Extract the (x, y) coordinate from the center of the cell holding the provided text.  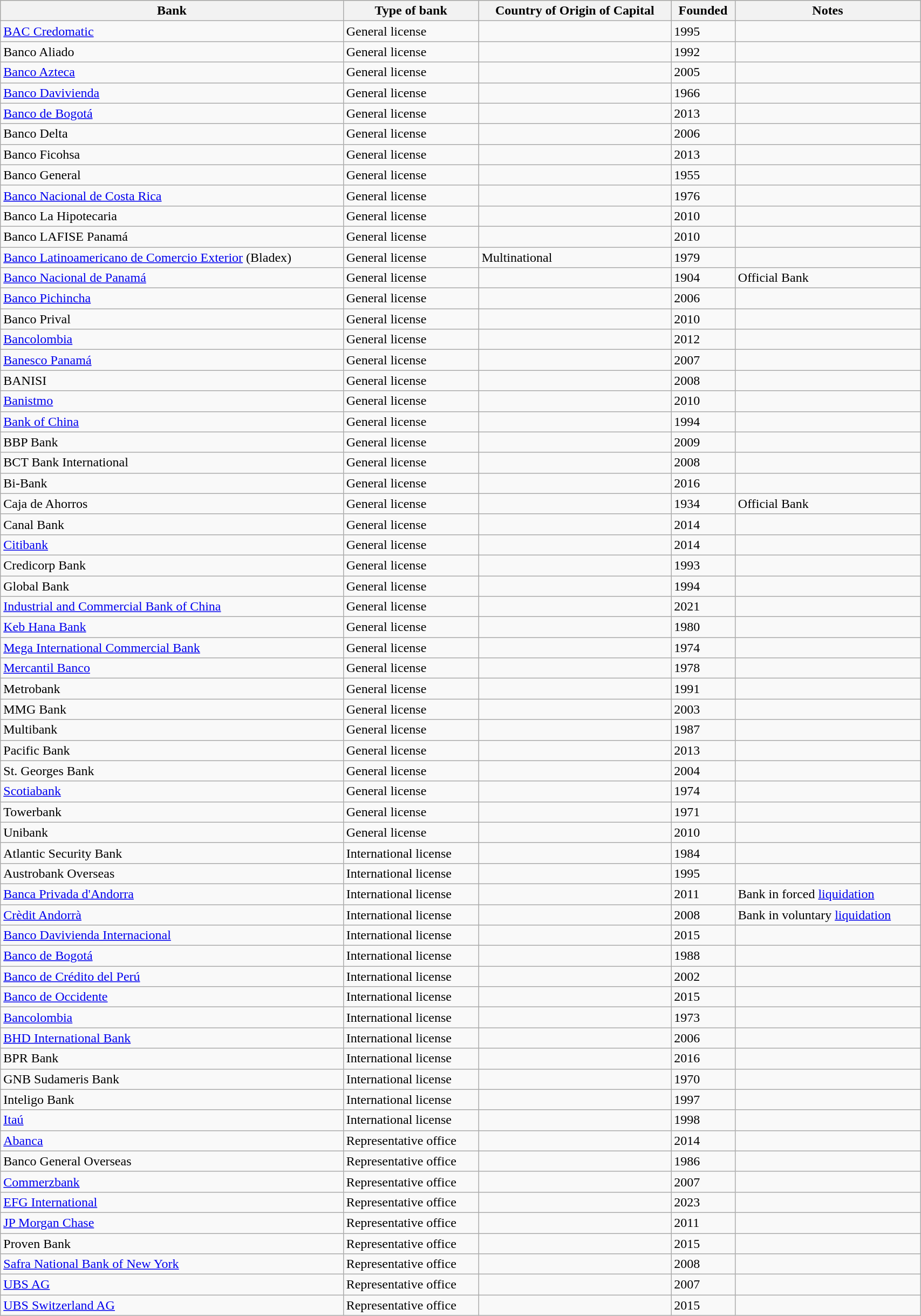
1988 (704, 956)
1987 (704, 730)
2005 (704, 72)
Type of bank (411, 11)
Banco Davivienda Internacional (172, 935)
Abanca (172, 1141)
BCT Bank International (172, 463)
BBP Bank (172, 442)
1904 (704, 278)
Itaú (172, 1120)
Banco La Hipotecaria (172, 216)
Notes (828, 11)
Banco Prival (172, 319)
JP Morgan Chase (172, 1223)
Bi-Bank (172, 483)
Banco de Occidente (172, 997)
UBS AG (172, 1285)
2009 (704, 442)
Metrobank (172, 689)
Credicorp Bank (172, 565)
Banco General Overseas (172, 1161)
Austrobank Overseas (172, 873)
Inteligo Bank (172, 1100)
Banco Aliado (172, 52)
Scotiabank (172, 791)
1998 (704, 1120)
Proven Bank (172, 1243)
Bank of China (172, 422)
BAC Credomatic (172, 31)
Banco Davivienda (172, 93)
Bank in forced liquidation (828, 894)
Banco Azteca (172, 72)
Pacific Bank (172, 750)
1997 (704, 1100)
Atlantic Security Bank (172, 853)
Banco Nacional de Panamá (172, 278)
1966 (704, 93)
Multibank (172, 730)
2003 (704, 709)
Unibank (172, 832)
2012 (704, 340)
Towerbank (172, 812)
Bank in voluntary liquidation (828, 915)
1979 (704, 257)
Founded (704, 11)
1955 (704, 175)
BPR Bank (172, 1059)
Mercantil Banco (172, 668)
Banco Delta (172, 134)
2023 (704, 1202)
St. Georges Bank (172, 771)
Global Bank (172, 586)
1971 (704, 812)
Commerzbank (172, 1182)
Banco Nacional de Costa Rica (172, 195)
Banco General (172, 175)
2004 (704, 771)
Banco Pichincha (172, 299)
1993 (704, 565)
2021 (704, 607)
Canal Bank (172, 524)
1978 (704, 668)
2002 (704, 976)
1992 (704, 52)
Multinational (575, 257)
1991 (704, 689)
BHD International Bank (172, 1038)
Banesco Panamá (172, 360)
Caja de Ahorros (172, 504)
Country of Origin of Capital (575, 11)
GNB Sudameris Bank (172, 1079)
Banco Latinoamericano de Comercio Exterior (Bladex) (172, 257)
MMG Bank (172, 709)
1980 (704, 627)
EFG International (172, 1202)
Banco de Crédito del Perú (172, 976)
Crèdit Andorrà (172, 915)
Keb Hana Bank (172, 627)
1970 (704, 1079)
Bank (172, 11)
Banco LAFISE Panamá (172, 236)
1984 (704, 853)
Safra National Bank of New York (172, 1264)
BANISI (172, 381)
Citibank (172, 545)
Banistmo (172, 401)
1973 (704, 1017)
Banca Privada d'Andorra (172, 894)
1934 (704, 504)
Mega International Commercial Bank (172, 648)
Banco Ficohsa (172, 154)
1976 (704, 195)
Industrial and Commercial Bank of China (172, 607)
1986 (704, 1161)
UBS Switzerland AG (172, 1305)
